Find where the given text appears and provide that cell's center as (X, Y) coordinate. 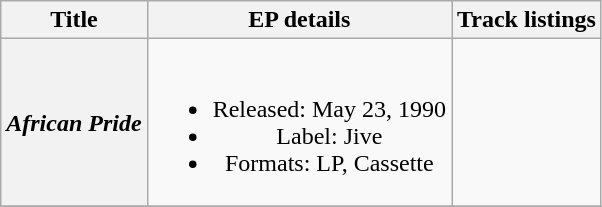
Released: May 23, 1990Label: JiveFormats: LP, Cassette (299, 122)
Title (74, 20)
Track listings (527, 20)
EP details (299, 20)
African Pride (74, 122)
